Find where the given text appears and provide that cell's center as (X, Y) coordinate. 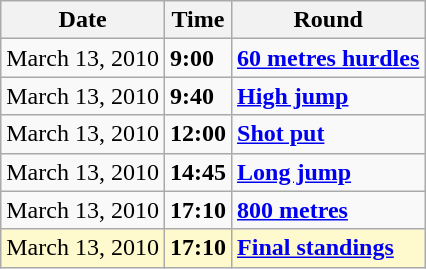
Shot put (328, 134)
Final standings (328, 248)
60 metres hurdles (328, 58)
Round (328, 20)
14:45 (198, 172)
High jump (328, 96)
800 metres (328, 210)
9:00 (198, 58)
12:00 (198, 134)
Date (83, 20)
Time (198, 20)
9:40 (198, 96)
Long jump (328, 172)
